Locate the cell with the specified text and output its [X, Y] center coordinate. 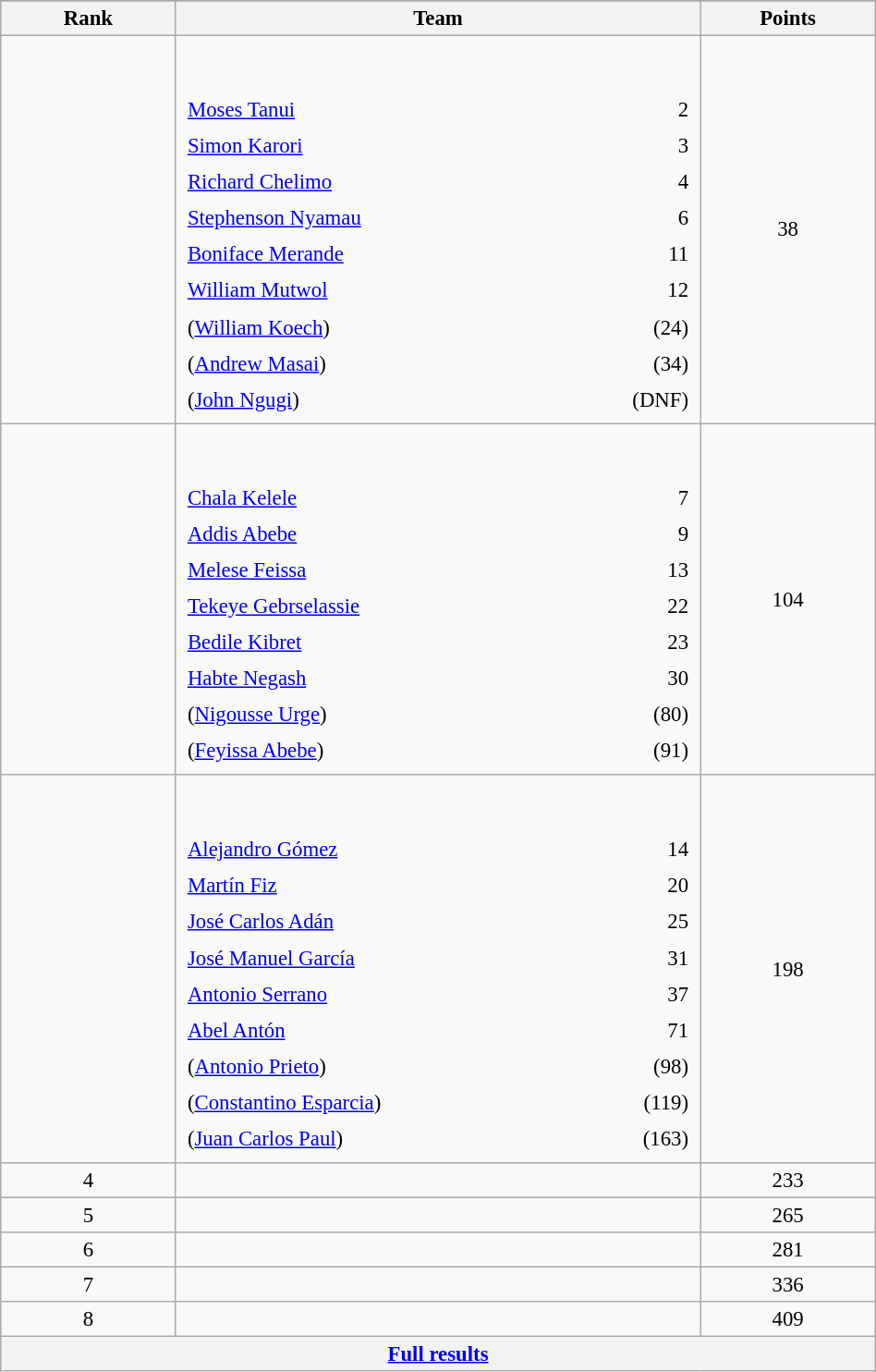
14 [639, 850]
(80) [643, 715]
Abel Antón [383, 1030]
(Juan Carlos Paul) [383, 1138]
Alejandro Gómez [383, 850]
Moses Tanui [370, 110]
Melese Feissa [387, 570]
Points [787, 18]
2 [627, 110]
9 [643, 533]
336 [787, 1285]
3 [627, 146]
8 [89, 1319]
30 [643, 679]
William Mutwol [370, 290]
265 [787, 1215]
(163) [639, 1138]
(Feyissa Abebe) [387, 751]
11 [627, 254]
409 [787, 1319]
233 [787, 1181]
13 [643, 570]
5 [89, 1215]
104 [787, 599]
Team [438, 18]
198 [787, 969]
José Manuel García [383, 958]
20 [639, 886]
Tekeye Gebrselassie [387, 606]
Martín Fiz [383, 886]
Antonio Serrano [383, 994]
(John Ngugi) [370, 399]
Bedile Kibret [387, 643]
23 [643, 643]
(Andrew Masai) [370, 362]
(98) [639, 1066]
38 [787, 229]
(Antonio Prieto) [383, 1066]
(Nigousse Urge) [387, 715]
Boniface Merande [370, 254]
Chala Kelele [387, 497]
Addis Abebe [387, 533]
Habte Negash [387, 679]
(William Koech) [370, 326]
Rank [89, 18]
(24) [627, 326]
25 [639, 922]
(119) [639, 1102]
71 [639, 1030]
22 [643, 606]
Stephenson Nyamau [370, 218]
Richard Chelimo [370, 182]
Full results [438, 1354]
37 [639, 994]
(DNF) [627, 399]
(Constantino Esparcia) [383, 1102]
José Carlos Adán [383, 922]
Simon Karori [370, 146]
(91) [643, 751]
281 [787, 1250]
(34) [627, 362]
12 [627, 290]
31 [639, 958]
Chala Kelele 7 Addis Abebe 9 Melese Feissa 13 Tekeye Gebrselassie 22 Bedile Kibret 23 Habte Negash 30 (Nigousse Urge) (80) (Feyissa Abebe) (91) [438, 599]
